Detect which cell encompasses the target text, then output its [x, y] center coordinate. 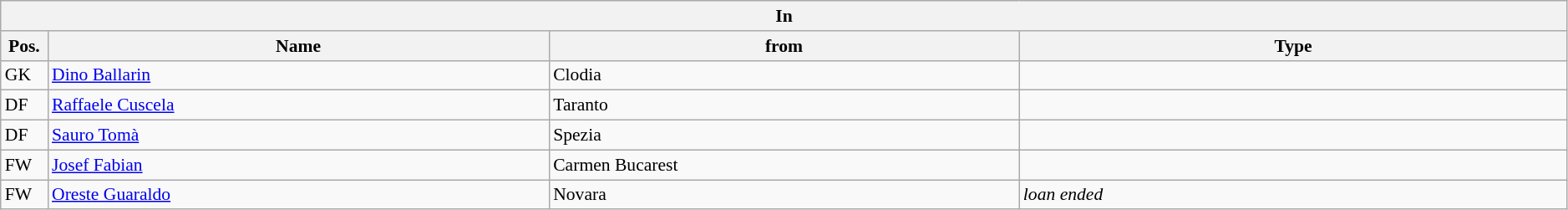
Josef Fabian [298, 165]
from [784, 46]
Pos. [24, 46]
Carmen Bucarest [784, 165]
Dino Ballarin [298, 75]
Raffaele Cuscela [298, 105]
Taranto [784, 105]
Novara [784, 195]
Clodia [784, 75]
Spezia [784, 136]
Sauro Tomà [298, 136]
Name [298, 46]
Type [1293, 46]
GK [24, 75]
In [784, 16]
Oreste Guaraldo [298, 195]
loan ended [1293, 195]
